Provide the [X, Y] coordinate of the cell's center where the given text is located.  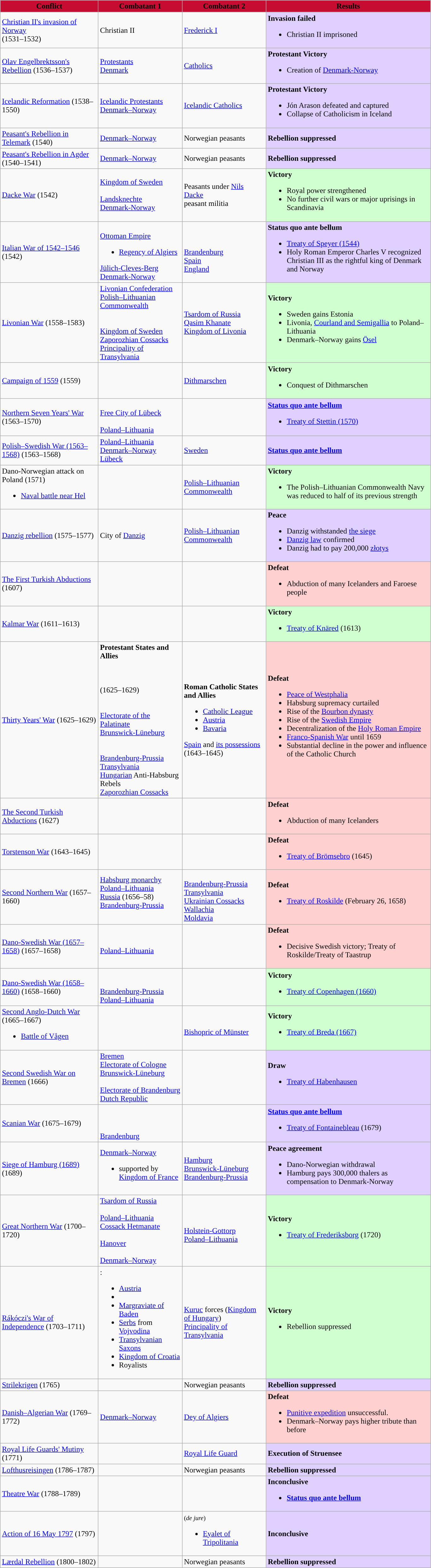
Second Anglo-Dutch War (1665–1667)Battle of Vågen [49, 1028]
VictoryTreaty of Knäred (1613) [348, 624]
Dacke War (1542) [49, 195]
DefeatTreaty of Brömsebro (1645) [348, 852]
Olav Engelbrektsson's Rebellion (1536–1537) [49, 66]
Status quo ante bellumTreaty of Fontainebleau (1679) [348, 1123]
Catholics [224, 66]
Protestant VictoryJón Arason defeated and capturedCollapse of Catholicism in Iceland [348, 106]
Dano-Swedish War (1658–1660) (1658–1660) [49, 987]
Invasion failedChristian II imprisoned [348, 30]
VictoryConquest of Dithmarschen [348, 380]
VictoryRoyal power strengthenedNo further civil wars or major uprisings in Scandinavia [348, 195]
Northern Seven Years' War (1563–1570) [49, 417]
VictoryTreaty of Breda (1667) [348, 1028]
Rákóczi's War of Independence (1703–1711) [49, 1322]
VictoryRebellion suppressed [348, 1322]
DefeatDecisive Swedish victory; Treaty of Roskilde/Treaty of Taastrup [348, 946]
Great Northern War (1700–1720) [49, 1230]
Peasants under Nils Dacke peasant militia [224, 195]
Ottoman Empire Regency of Algiers Jülich-Cleves-Berg Denmark-Norway [140, 252]
Kuruc forces (Kingdom of Hungary) Principality of Transylvania [224, 1322]
Icelandic Catholics [224, 106]
Livonian Confederation Polish–Lithuanian Commonwealth Kingdom of Sweden Zaporozhian Cossacks Principality of Transylvania [140, 323]
Thirty Years' War (1625–1629) [49, 720]
Denmark–Norwaysupported by Kingdom of France [140, 1169]
Conflict [49, 6]
Roman Catholic States and Allies Catholic League Austria Bavaria Spain and its possessions (1643–1645) [224, 720]
Dano-Swedish War (1657–1658) (1657–1658) [49, 946]
VictoryTreaty of Copenhagen (1660) [348, 987]
Brandenburg Spain England [224, 252]
Italian War of 1542–1546 (1542) [49, 252]
VictorySweden gains EstoniaLivonia, Courland and Semigallia to Poland–LithuaniaDenmark–Norway gains Ösel [348, 323]
Peasant's Rebellion in Telemark (1540) [49, 138]
Habsburg monarchy Poland–Lithuania Russia (1656–58) Brandenburg-Prussia [140, 897]
Execution of Struensee [348, 1454]
Kingdom of Sweden Landsknechte Denmark-Norway [140, 195]
Danzig rebellion (1575–1577) [49, 535]
Christian II [140, 30]
Campaign of 1559 (1559) [49, 380]
ProtestantsDenmark [140, 66]
Christian II's invasion of Norway (1531–1532) [49, 30]
Siege of Hamburg (1689) (1689) [49, 1169]
Action of 16 May 1797 (1797) [49, 1534]
Dithmarschen [224, 380]
Inconclusive [348, 1534]
Icelandic Protestants Denmark–Norway [140, 106]
Torstenson War (1643–1645) [49, 852]
Poland–Lithuania Denmark–Norway Lübeck [140, 450]
Livonian War (1558–1583) [49, 323]
Brandenburg [140, 1123]
Brandenburg-Prussia Transylvania Ukrainian Cossacks Wallachia Moldavia [224, 897]
Results [348, 6]
Peasant's Rebellion in Agder (1540–1541) [49, 158]
Kalmar War (1611–1613) [49, 624]
Royal Life Guards' Mutiny (1771) [49, 1454]
Scanian War (1675–1679) [49, 1123]
Icelandic Reformation (1538–1550) [49, 106]
The First Turkish Abductions (1607) [49, 584]
Bishopric of Münster [224, 1028]
DefeatTreaty of Roskilde (February 26, 1658) [348, 897]
: Austria Margraviate of Baden Serbs from VojvodinaTransylvanian Saxons Kingdom of Croatia Royalists [140, 1322]
City of Danzig [140, 535]
Second Swedish War on Bremen (1666) [49, 1077]
Status quo ante bellumTreaty of Speyer (1544)Holy Roman Emperor Charles V recognized Christian III as the rightful king of Denmark and Norway [348, 252]
VictoryThe Polish–Lithuanian Commonwealth Navy was reduced to half of its previous strength [348, 487]
Frederick I [224, 30]
Strilekrigen (1765) [49, 1384]
Lærdal Rebellion (1800–1802) [49, 1562]
Status quo ante bellumTreaty of Stettin (1570) [348, 417]
VictoryTreaty of Frederiksborg (1720) [348, 1230]
Bremen Electorate of Cologne Brunswick-Lüneburg Electorate of Brandenburg Dutch Republic [140, 1077]
Second Northern War (1657–1660) [49, 897]
Dey of Algiers [224, 1417]
Peace agreementDano-Norwegian withdrawalHamburg pays 300,000 thalers as compensation to Denmark-Norway [348, 1169]
The Second Turkish Abductions (1627) [49, 816]
Polish–Swedish War (1563–1568) (1563–1568) [49, 450]
InconclusiveStatus quo ante bellum [348, 1494]
Dano-Norwegian attack on Poland (1571)Naval battle near Hel [49, 487]
Brandenburg-Prussia Poland–Lithuania [140, 987]
Status quo ante bellum [348, 450]
Sweden [224, 450]
Hamburg Brunswick-Lüneburg Brandenburg-Prussia [224, 1169]
Combatant 2 [224, 6]
Tsardom of Russia Poland–Lithuania Cossack Hetmanate Hanover Denmark–Norway [140, 1230]
Combatant 1 [140, 6]
Free City of Lübeck Poland–Lithuania [140, 417]
Danish–Algerian War (1769–1772) [49, 1417]
Holstein-Gottorp Poland–Lithuania [224, 1230]
Lofthusreisingen (1786–1787) [49, 1470]
Theatre War (1788–1789) [49, 1494]
DefeatAbduction of many Icelanders and Faroese people [348, 584]
DefeatPunitive expedition unsuccessful.Denmark–Norway pays higher tribute than before [348, 1417]
Tsardom of RussiaQasim KhanateKingdom of Livonia [224, 323]
DrawTreaty of Habenhausen [348, 1077]
Poland–Lithuania [140, 946]
PeaceDanzig withstanded the siegeDanzig law confirmedDanzig had to pay 200,000 złotys [348, 535]
DefeatAbduction of many Icelanders [348, 816]
Royal Life Guard [224, 1454]
Protestant VictoryCreation of Denmark-Norway [348, 66]
(de jure) Eyalet of Tripolitania [224, 1534]
